Output the (x, y) coordinate of the center of the cell containing the given text.  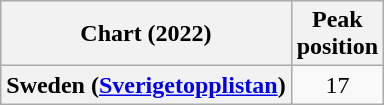
Chart (2022) (146, 34)
Peakposition (337, 34)
Sweden (Sverigetopplistan) (146, 85)
17 (337, 85)
